Provide the (X, Y) coordinate of the cell's center where the given text is located.  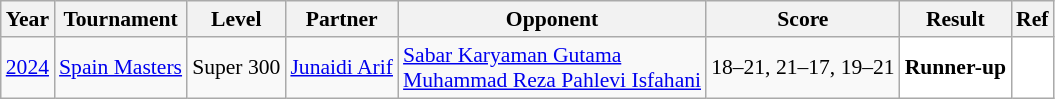
Year (28, 19)
Super 300 (236, 68)
2024 (28, 68)
Sabar Karyaman Gutama Muhammad Reza Pahlevi Isfahani (552, 68)
Tournament (120, 19)
Partner (342, 19)
18–21, 21–17, 19–21 (803, 68)
Spain Masters (120, 68)
Ref (1032, 19)
Runner-up (956, 68)
Opponent (552, 19)
Score (803, 19)
Level (236, 19)
Junaidi Arif (342, 68)
Result (956, 19)
